Locate the cell with the specified text and output its (X, Y) center coordinate. 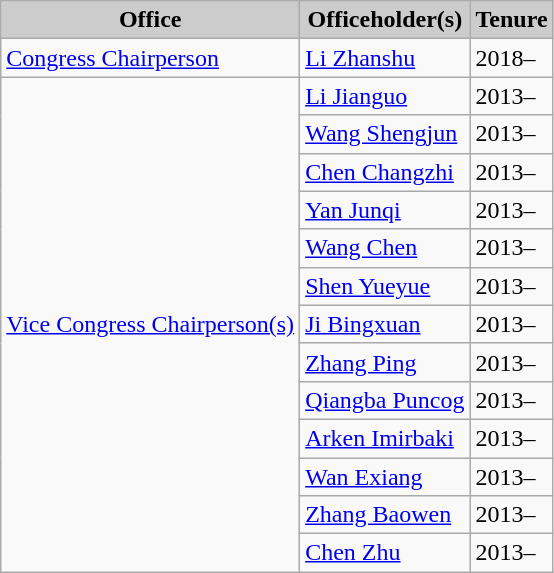
Zhang Ping (385, 362)
Li Jianguo (385, 96)
Wang Shengjun (385, 134)
Wang Chen (385, 248)
Li Zhanshu (385, 58)
Wan Exiang (385, 477)
Chen Changzhi (385, 172)
Vice Congress Chairperson(s) (150, 324)
Chen Zhu (385, 553)
Qiangba Puncog (385, 400)
Shen Yueyue (385, 286)
Zhang Baowen (385, 515)
Arken Imirbaki (385, 438)
Ji Bingxuan (385, 324)
Officeholder(s) (385, 20)
Tenure (512, 20)
Office (150, 20)
Congress Chairperson (150, 58)
Yan Junqi (385, 210)
2018– (512, 58)
